Return (x, y) of the center of cell containing provided text 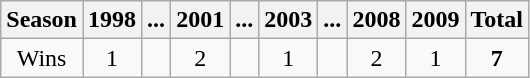
Total (497, 20)
2003 (288, 20)
2001 (200, 20)
1998 (112, 20)
7 (497, 58)
2008 (376, 20)
2009 (436, 20)
Season (42, 20)
Wins (42, 58)
